Pinpoint the cell where the given text exists, returning its [X, Y] midpoint coordinate. 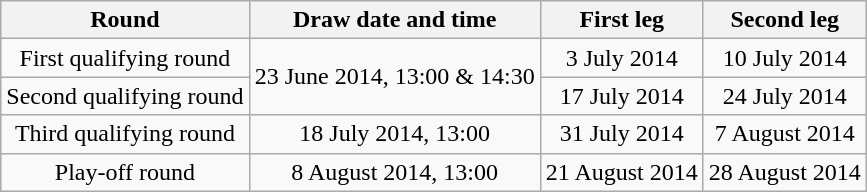
24 July 2014 [784, 96]
23 June 2014, 13:00 & 14:30 [394, 77]
Second qualifying round [125, 96]
18 July 2014, 13:00 [394, 134]
17 July 2014 [622, 96]
Play-off round [125, 172]
10 July 2014 [784, 58]
31 July 2014 [622, 134]
First qualifying round [125, 58]
Round [125, 20]
First leg [622, 20]
Third qualifying round [125, 134]
8 August 2014, 13:00 [394, 172]
7 August 2014 [784, 134]
Second leg [784, 20]
21 August 2014 [622, 172]
28 August 2014 [784, 172]
3 July 2014 [622, 58]
Draw date and time [394, 20]
